Detect which cell encompasses the target text, then output its (X, Y) center coordinate. 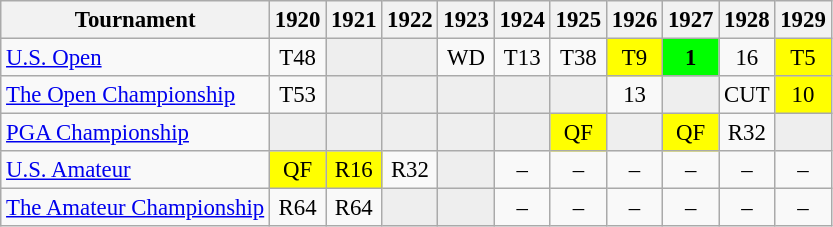
WD (466, 58)
1920 (298, 20)
The Open Championship (136, 95)
U.S. Open (136, 58)
U.S. Amateur (136, 170)
1927 (691, 20)
1924 (522, 20)
1921 (354, 20)
T9 (634, 58)
10 (803, 95)
1928 (747, 20)
13 (634, 95)
1929 (803, 20)
R16 (354, 170)
T13 (522, 58)
T48 (298, 58)
1925 (578, 20)
PGA Championship (136, 133)
The Amateur Championship (136, 208)
1923 (466, 20)
Tournament (136, 20)
T38 (578, 58)
1922 (410, 20)
16 (747, 58)
1 (691, 58)
1926 (634, 20)
T5 (803, 58)
CUT (747, 95)
T53 (298, 95)
